Locate the cell with the specified text and output its (x, y) center coordinate. 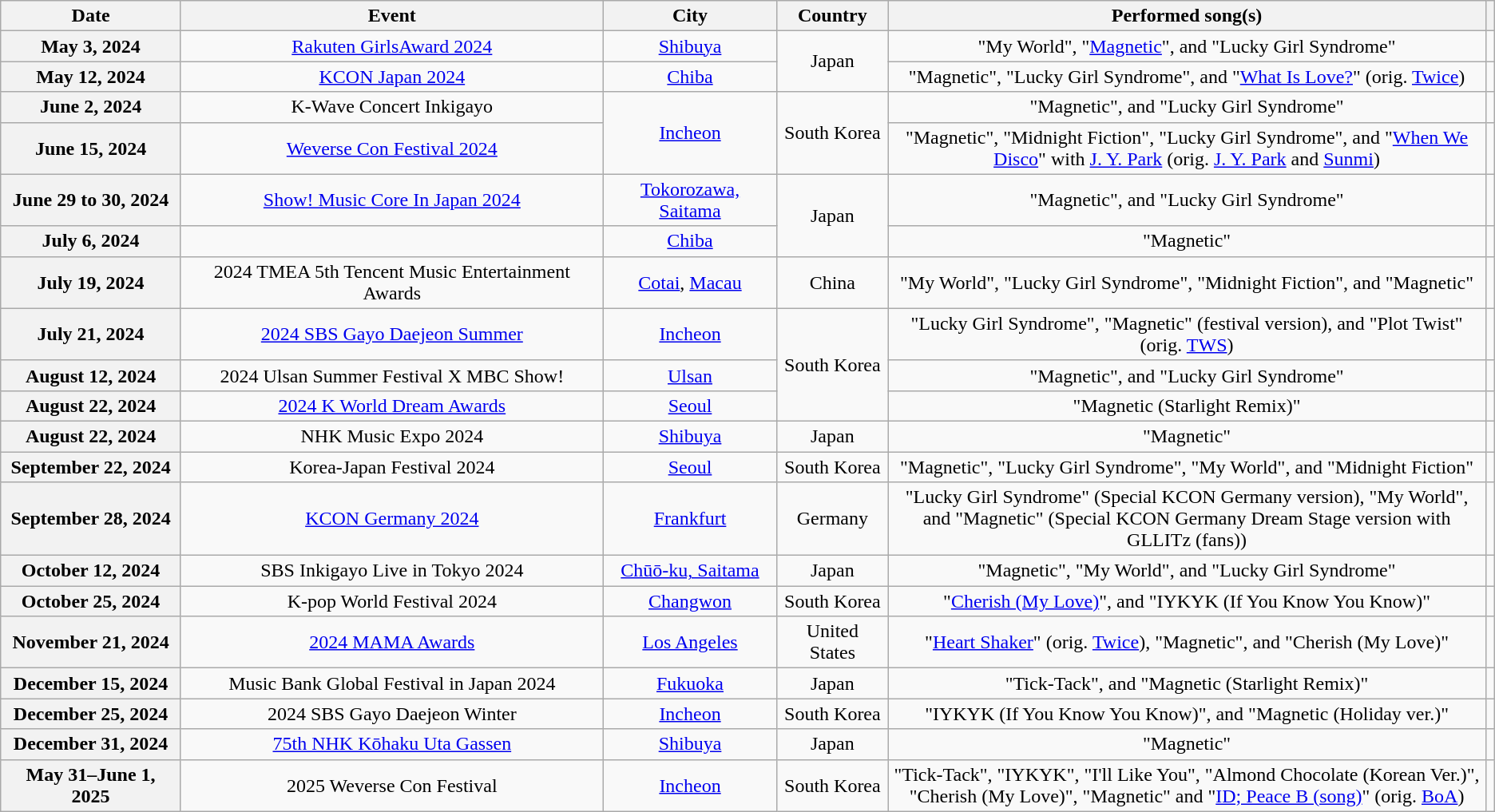
"Magnetic", "Midnight Fiction", "Lucky Girl Syndrome", and "When We Disco" with J. Y. Park (orig. J. Y. Park and Sunmi) (1187, 149)
2024 Ulsan Summer Festival X MBC Show! (391, 375)
Event (391, 16)
"Magnetic", "Lucky Girl Syndrome", "My World", and "Midnight Fiction" (1187, 467)
Performed song(s) (1187, 16)
2025 Weverse Con Festival (391, 786)
Rakuten GirlsAward 2024 (391, 46)
September 22, 2024 (91, 467)
2024 MAMA Awards (391, 642)
"Tick-Tack", and "Magnetic (Starlight Remix)" (1187, 683)
August 12, 2024 (91, 375)
"Lucky Girl Syndrome", "Magnetic" (festival version), and "Plot Twist" (orig. TWS) (1187, 334)
October 25, 2024 (91, 601)
May 12, 2024 (91, 77)
SBS Inkigayo Live in Tokyo 2024 (391, 571)
Country (832, 16)
Weverse Con Festival 2024 (391, 149)
Korea-Japan Festival 2024 (391, 467)
2024 K World Dream Awards (391, 406)
KCON Germany 2024 (391, 519)
United States (832, 642)
K-pop World Festival 2024 (391, 601)
KCON Japan 2024 (391, 77)
Tokorozawa, Saitama (690, 200)
September 28, 2024 (91, 519)
China (832, 283)
July 21, 2024 (91, 334)
June 2, 2024 (91, 107)
Germany (832, 519)
"Lucky Girl Syndrome" (Special KCON Germany version), "My World", and "Magnetic" (Special KCON Germany Dream Stage version with GLLITz (fans)) (1187, 519)
"Magnetic (Starlight Remix)" (1187, 406)
Show! Music Core In Japan 2024 (391, 200)
May 31–June 1, 2025 (91, 786)
May 3, 2024 (91, 46)
2024 SBS Gayo Daejeon Winter (391, 714)
2024 SBS Gayo Daejeon Summer (391, 334)
"My World", "Lucky Girl Syndrome", "Midnight Fiction", and "Magnetic" (1187, 283)
Los Angeles (690, 642)
Music Bank Global Festival in Japan 2024 (391, 683)
Ulsan (690, 375)
July 19, 2024 (91, 283)
"Magnetic", "Lucky Girl Syndrome", and "What Is Love?" (orig. Twice) (1187, 77)
NHK Music Expo 2024 (391, 436)
June 15, 2024 (91, 149)
Frankfurt (690, 519)
July 6, 2024 (91, 241)
Chūō-ku, Saitama (690, 571)
Fukuoka (690, 683)
Changwon (690, 601)
K-Wave Concert Inkigayo (391, 107)
October 12, 2024 (91, 571)
75th NHK Kōhaku Uta Gassen (391, 744)
City (690, 16)
December 31, 2024 (91, 744)
"My World", "Magnetic", and "Lucky Girl Syndrome" (1187, 46)
"Heart Shaker" (orig. Twice), "Magnetic", and "Cherish (My Love)" (1187, 642)
Date (91, 16)
"IYKYK (If You Know You Know)", and "Magnetic (Holiday ver.)" (1187, 714)
December 15, 2024 (91, 683)
Cotai, Macau (690, 283)
"Magnetic", "My World", and "Lucky Girl Syndrome" (1187, 571)
June 29 to 30, 2024 (91, 200)
"Cherish (My Love)", and "IYKYK (If You Know You Know)" (1187, 601)
November 21, 2024 (91, 642)
December 25, 2024 (91, 714)
2024 TMEA 5th Tencent Music Entertainment Awards (391, 283)
"Tick-Tack", "IYKYK", "I'll Like You", "Almond Chocolate (Korean Ver.)", "Cherish (My Love)", "Magnetic" and "ID; Peace B (song)" (orig. BoA) (1187, 786)
